Return [x, y] of the center of cell containing provided text 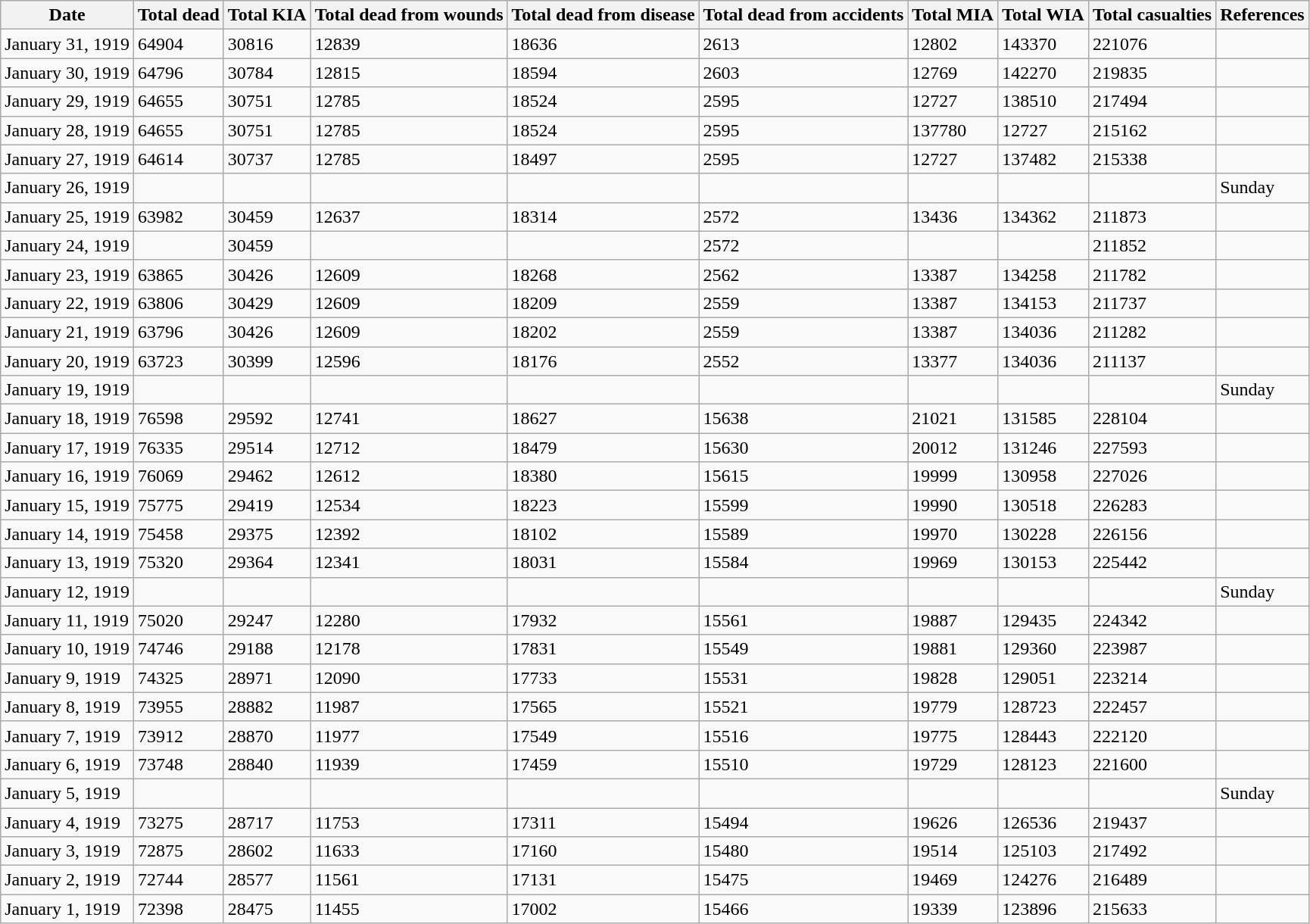
January 19, 1919 [67, 390]
75020 [179, 620]
19514 [953, 851]
129360 [1043, 649]
126536 [1043, 822]
15630 [803, 448]
17311 [603, 822]
226283 [1152, 505]
72398 [179, 909]
17932 [603, 620]
18223 [603, 505]
18479 [603, 448]
74325 [179, 678]
January 31, 1919 [67, 44]
12280 [409, 620]
73748 [179, 764]
19779 [953, 707]
15589 [803, 534]
28717 [267, 822]
221076 [1152, 44]
15480 [803, 851]
72744 [179, 880]
222457 [1152, 707]
January 24, 1919 [67, 245]
12815 [409, 73]
130518 [1043, 505]
29514 [267, 448]
2603 [803, 73]
29419 [267, 505]
63806 [179, 303]
128443 [1043, 735]
211852 [1152, 245]
222120 [1152, 735]
131246 [1043, 448]
125103 [1043, 851]
130153 [1043, 563]
12802 [953, 44]
215162 [1152, 130]
63865 [179, 274]
137482 [1043, 159]
12637 [409, 217]
64904 [179, 44]
January 27, 1919 [67, 159]
19775 [953, 735]
30816 [267, 44]
30429 [267, 303]
72875 [179, 851]
January 9, 1919 [67, 678]
128723 [1043, 707]
January 8, 1919 [67, 707]
20012 [953, 448]
January 20, 1919 [67, 361]
76335 [179, 448]
29375 [267, 534]
Total WIA [1043, 15]
2562 [803, 274]
15521 [803, 707]
28870 [267, 735]
15615 [803, 476]
64796 [179, 73]
12769 [953, 73]
225442 [1152, 563]
January 12, 1919 [67, 592]
223214 [1152, 678]
134153 [1043, 303]
19887 [953, 620]
12341 [409, 563]
January 1, 1919 [67, 909]
211782 [1152, 274]
15584 [803, 563]
January 3, 1919 [67, 851]
211737 [1152, 303]
11939 [409, 764]
224342 [1152, 620]
January 13, 1919 [67, 563]
17733 [603, 678]
18268 [603, 274]
29592 [267, 419]
January 6, 1919 [67, 764]
2613 [803, 44]
January 7, 1919 [67, 735]
73275 [179, 822]
12741 [409, 419]
January 10, 1919 [67, 649]
29462 [267, 476]
Total casualties [1152, 15]
Total MIA [953, 15]
18594 [603, 73]
Total KIA [267, 15]
29188 [267, 649]
131585 [1043, 419]
75320 [179, 563]
January 15, 1919 [67, 505]
19970 [953, 534]
15516 [803, 735]
124276 [1043, 880]
January 16, 1919 [67, 476]
19626 [953, 822]
15510 [803, 764]
30784 [267, 73]
18314 [603, 217]
January 26, 1919 [67, 188]
219835 [1152, 73]
12839 [409, 44]
30737 [267, 159]
63982 [179, 217]
29247 [267, 620]
11633 [409, 851]
28971 [267, 678]
128123 [1043, 764]
January 14, 1919 [67, 534]
129435 [1043, 620]
17160 [603, 851]
17565 [603, 707]
17549 [603, 735]
18380 [603, 476]
18636 [603, 44]
18031 [603, 563]
21021 [953, 419]
January 23, 1919 [67, 274]
19969 [953, 563]
75458 [179, 534]
217494 [1152, 101]
17831 [603, 649]
12712 [409, 448]
215338 [1152, 159]
227593 [1152, 448]
15599 [803, 505]
228104 [1152, 419]
226156 [1152, 534]
15475 [803, 880]
17131 [603, 880]
130958 [1043, 476]
12178 [409, 649]
References [1263, 15]
15638 [803, 419]
January 28, 1919 [67, 130]
76598 [179, 419]
19828 [953, 678]
74746 [179, 649]
Date [67, 15]
11987 [409, 707]
63723 [179, 361]
217492 [1152, 851]
76069 [179, 476]
17459 [603, 764]
123896 [1043, 909]
73955 [179, 707]
15549 [803, 649]
January 29, 1919 [67, 101]
75775 [179, 505]
143370 [1043, 44]
15466 [803, 909]
28882 [267, 707]
211282 [1152, 332]
134258 [1043, 274]
Total dead [179, 15]
18202 [603, 332]
19729 [953, 764]
219437 [1152, 822]
January 2, 1919 [67, 880]
January 17, 1919 [67, 448]
130228 [1043, 534]
11977 [409, 735]
18627 [603, 419]
January 22, 1919 [67, 303]
73912 [179, 735]
137780 [953, 130]
12090 [409, 678]
Total dead from disease [603, 15]
2552 [803, 361]
18176 [603, 361]
19469 [953, 880]
19339 [953, 909]
129051 [1043, 678]
215633 [1152, 909]
January 18, 1919 [67, 419]
11561 [409, 880]
12534 [409, 505]
11455 [409, 909]
216489 [1152, 880]
18102 [603, 534]
11753 [409, 822]
18497 [603, 159]
63796 [179, 332]
18209 [603, 303]
64614 [179, 159]
211873 [1152, 217]
January 5, 1919 [67, 793]
January 21, 1919 [67, 332]
Total dead from wounds [409, 15]
13377 [953, 361]
28577 [267, 880]
17002 [603, 909]
30399 [267, 361]
13436 [953, 217]
15561 [803, 620]
January 25, 1919 [67, 217]
January 11, 1919 [67, 620]
15494 [803, 822]
29364 [267, 563]
221600 [1152, 764]
223987 [1152, 649]
12392 [409, 534]
January 4, 1919 [67, 822]
15531 [803, 678]
12596 [409, 361]
28840 [267, 764]
Total dead from accidents [803, 15]
19990 [953, 505]
134362 [1043, 217]
12612 [409, 476]
January 30, 1919 [67, 73]
19881 [953, 649]
28475 [267, 909]
142270 [1043, 73]
138510 [1043, 101]
28602 [267, 851]
211137 [1152, 361]
19999 [953, 476]
227026 [1152, 476]
